Return the (X, Y) coordinate for the center point of the cell that contains the specified text.  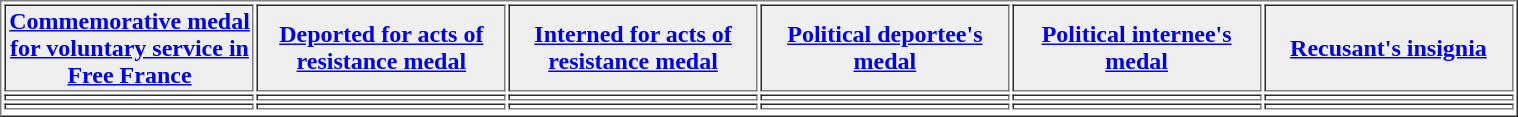
Commemorative medal for voluntary service in Free France (130, 48)
Political internee's medal (1136, 48)
Deported for acts of resistance medal (382, 48)
Political deportee's medal (884, 48)
Recusant's insignia (1388, 48)
Interned for acts of resistance medal (634, 48)
